Detect which cell encompasses the target text, then output its [X, Y] center coordinate. 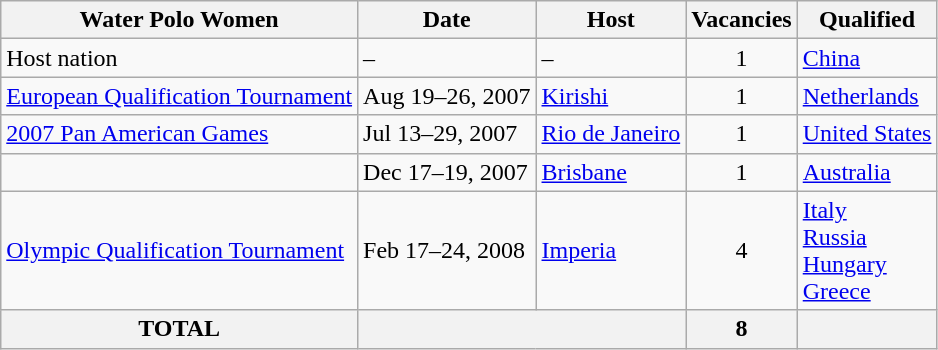
2007 Pan American Games [180, 134]
Jul 13–29, 2007 [447, 134]
Host nation [180, 58]
Australia [867, 172]
Vacancies [742, 20]
Kirishi [611, 96]
Feb 17–24, 2008 [447, 250]
Water Polo Women [180, 20]
China [867, 58]
Imperia [611, 250]
4 [742, 250]
Qualified [867, 20]
Brisbane [611, 172]
8 [742, 329]
United States [867, 134]
Netherlands [867, 96]
Aug 19–26, 2007 [447, 96]
Olympic Qualification Tournament [180, 250]
TOTAL [180, 329]
European Qualification Tournament [180, 96]
Host [611, 20]
Date [447, 20]
Italy Russia Hungary Greece [867, 250]
Dec 17–19, 2007 [447, 172]
Rio de Janeiro [611, 134]
